Provide the [X, Y] coordinate of the cell's center where the given text is located.  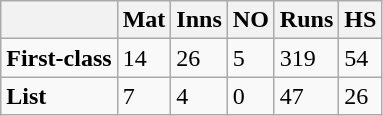
HS [360, 20]
54 [360, 58]
0 [250, 96]
5 [250, 58]
47 [306, 96]
NO [250, 20]
14 [144, 58]
4 [199, 96]
List [59, 96]
Inns [199, 20]
Runs [306, 20]
First-class [59, 58]
Mat [144, 20]
319 [306, 58]
7 [144, 96]
